Provide the (x, y) coordinate of the cell's center where the given text is located.  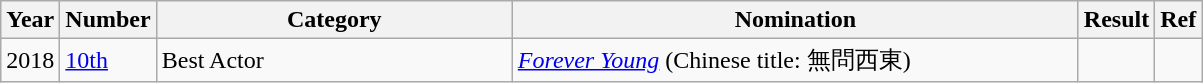
Best Actor (334, 60)
Year (30, 20)
Forever Young (Chinese title: 無問西東) (795, 60)
Result (1116, 20)
Category (334, 20)
Ref (1178, 20)
2018 (30, 60)
Nomination (795, 20)
10th (108, 60)
Number (108, 20)
